Pinpoint the cell where the given text exists, returning its [x, y] midpoint coordinate. 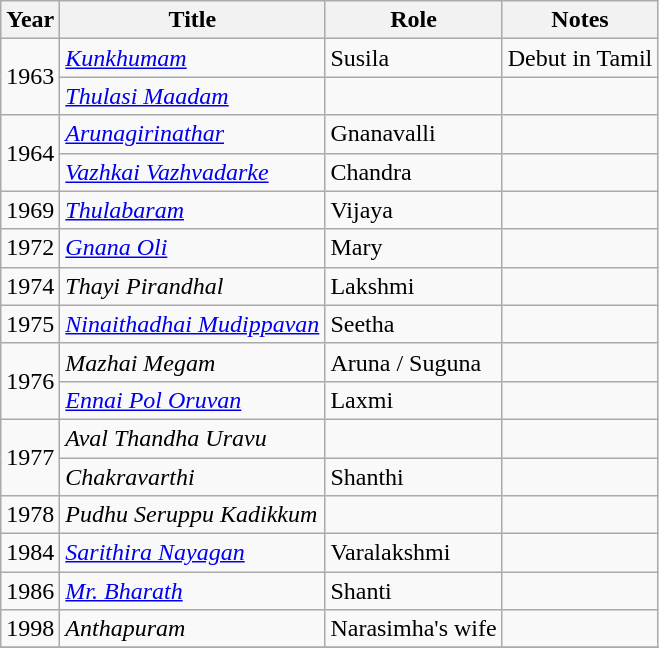
Mary [414, 248]
1976 [30, 381]
Aval Thandha Uravu [192, 438]
Gnana Oli [192, 248]
1986 [30, 591]
Aruna / Suguna [414, 362]
Thulabaram [192, 210]
Kunkhumam [192, 58]
Shanti [414, 591]
Gnanavalli [414, 134]
Year [30, 20]
1969 [30, 210]
Ennai Pol Oruvan [192, 400]
Anthapuram [192, 629]
1963 [30, 77]
1974 [30, 286]
Debut in Tamil [580, 58]
Mr. Bharath [192, 591]
Narasimha's wife [414, 629]
Shanthi [414, 477]
Thayi Pirandhal [192, 286]
1972 [30, 248]
Susila [414, 58]
Title [192, 20]
1975 [30, 324]
Role [414, 20]
1998 [30, 629]
Seetha [414, 324]
Lakshmi [414, 286]
Laxmi [414, 400]
Ninaithadhai Mudippavan [192, 324]
Arunagirinathar [192, 134]
Notes [580, 20]
1978 [30, 515]
Thulasi Maadam [192, 96]
Vazhkai Vazhvadarke [192, 172]
1964 [30, 153]
Vijaya [414, 210]
1984 [30, 553]
Mazhai Megam [192, 362]
Pudhu Seruppu Kadikkum [192, 515]
Sarithira Nayagan [192, 553]
Chandra [414, 172]
Varalakshmi [414, 553]
Chakravarthi [192, 477]
1977 [30, 457]
